Return the (x, y) coordinate for the center point of the cell that contains the specified text.  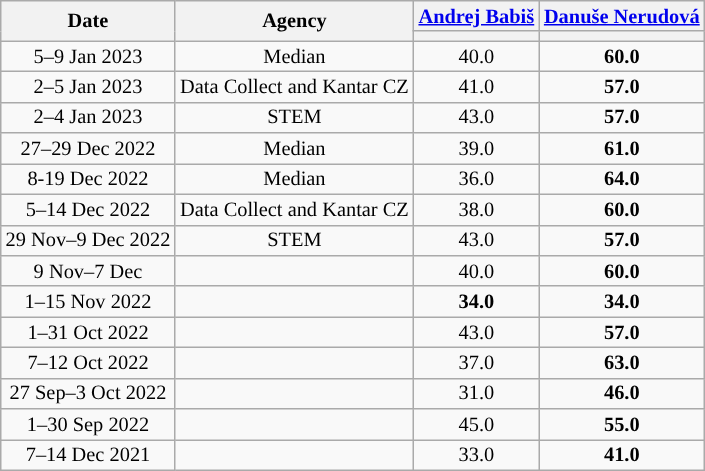
Date (88, 20)
36.0 (476, 178)
5–9 Jan 2023 (88, 56)
1–31 Oct 2022 (88, 332)
1–15 Nov 2022 (88, 302)
5–14 Dec 2022 (88, 210)
38.0 (476, 210)
29 Nov–9 Dec 2022 (88, 240)
Andrej Babiš (476, 16)
55.0 (622, 424)
31.0 (476, 394)
9 Nov–7 Dec (88, 270)
27 Sep–3 Oct 2022 (88, 394)
1–30 Sep 2022 (88, 424)
37.0 (476, 362)
Danuše Nerudová (622, 16)
45.0 (476, 424)
46.0 (622, 394)
2–4 Jan 2023 (88, 118)
8-19 Dec 2022 (88, 178)
64.0 (622, 178)
27–29 Dec 2022 (88, 148)
Agency (294, 20)
7–14 Dec 2021 (88, 454)
7–12 Oct 2022 (88, 362)
61.0 (622, 148)
63.0 (622, 362)
2–5 Jan 2023 (88, 86)
39.0 (476, 148)
33.0 (476, 454)
